From the cell containing the given text, extract its center point as (x, y) coordinate. 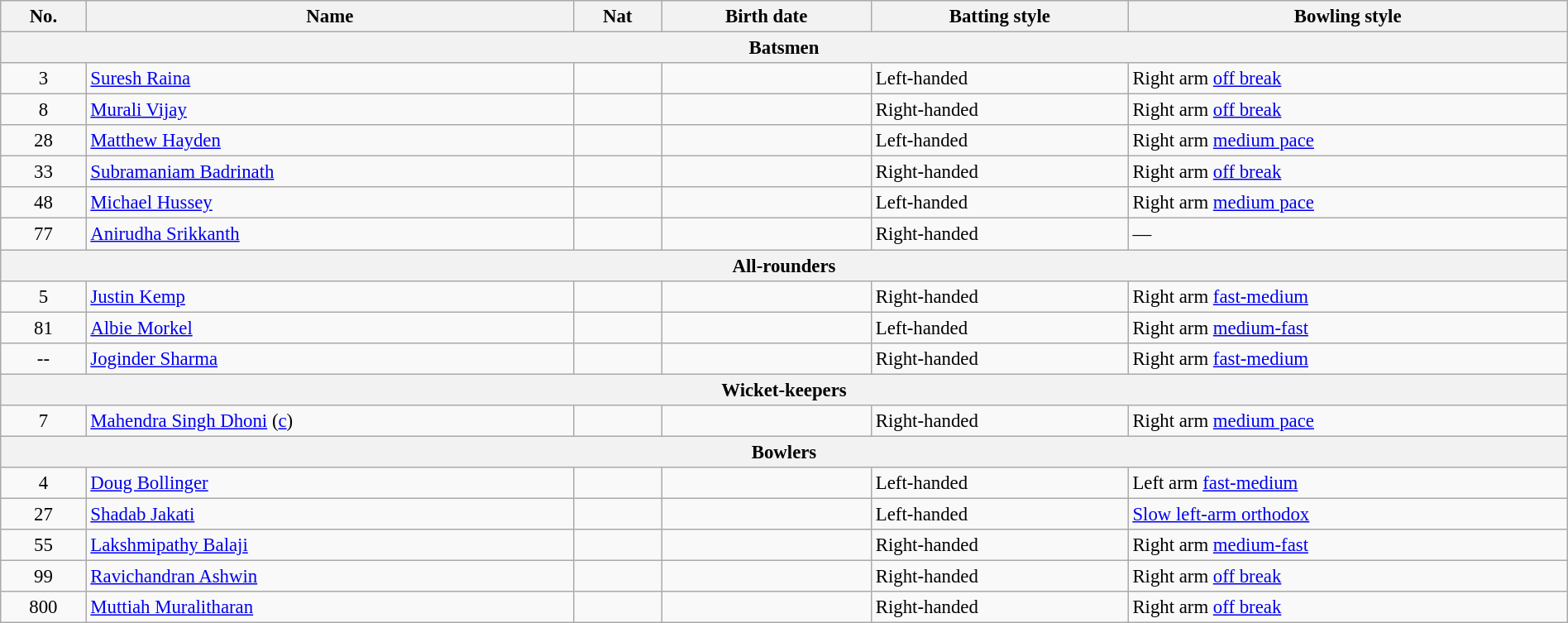
All-rounders (784, 266)
— (1348, 234)
55 (43, 545)
Batsmen (784, 48)
Shadab Jakati (330, 514)
Bowling style (1348, 17)
Lakshmipathy Balaji (330, 545)
33 (43, 172)
Slow left-arm orthodox (1348, 514)
Wicket-keepers (784, 390)
48 (43, 203)
-- (43, 358)
800 (43, 607)
Left arm fast-medium (1348, 483)
Name (330, 17)
4 (43, 483)
Muttiah Muralitharan (330, 607)
5 (43, 296)
8 (43, 110)
Murali Vijay (330, 110)
Subramaniam Badrinath (330, 172)
Matthew Hayden (330, 141)
Birth date (767, 17)
77 (43, 234)
Bowlers (784, 452)
Mahendra Singh Dhoni (c) (330, 421)
Michael Hussey (330, 203)
Anirudha Srikkanth (330, 234)
81 (43, 328)
3 (43, 79)
Albie Morkel (330, 328)
Suresh Raina (330, 79)
Ravichandran Ashwin (330, 577)
Doug Bollinger (330, 483)
27 (43, 514)
28 (43, 141)
99 (43, 577)
Batting style (999, 17)
Justin Kemp (330, 296)
Joginder Sharma (330, 358)
7 (43, 421)
Nat (618, 17)
No. (43, 17)
